Locate the cell with the specified text and output its (X, Y) center coordinate. 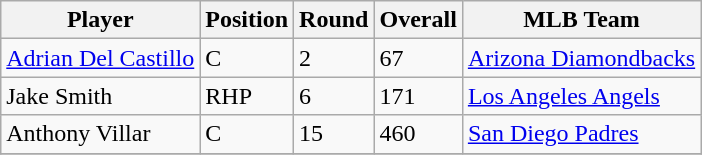
Anthony Villar (100, 134)
6 (334, 96)
MLB Team (581, 20)
Los Angeles Angels (581, 96)
Overall (418, 20)
67 (418, 58)
Position (247, 20)
Jake Smith (100, 96)
Adrian Del Castillo (100, 58)
Round (334, 20)
RHP (247, 96)
460 (418, 134)
2 (334, 58)
171 (418, 96)
15 (334, 134)
Arizona Diamondbacks (581, 58)
San Diego Padres (581, 134)
Player (100, 20)
